Return [x, y] of the center of cell containing provided text 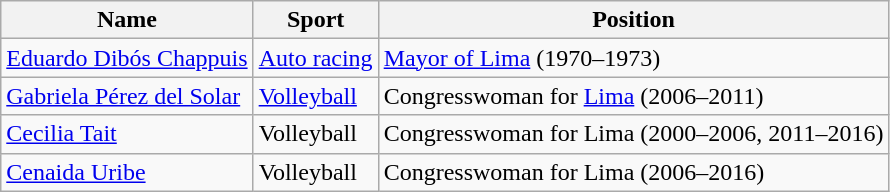
Auto racing [316, 58]
Gabriela Pérez del Solar [127, 96]
Congresswoman for Lima (2000–2006, 2011–2016) [634, 134]
Cenaida Uribe [127, 172]
Mayor of Lima (1970–1973) [634, 58]
Congresswoman for Lima (2006–2016) [634, 172]
Congresswoman for Lima (2006–2011) [634, 96]
Cecilia Tait [127, 134]
Position [634, 20]
Sport [316, 20]
Name [127, 20]
Eduardo Dibós Chappuis [127, 58]
